Return the (X, Y) coordinate for the center point of the cell that contains the specified text.  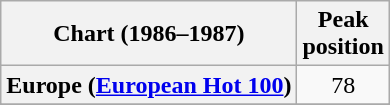
78 (343, 85)
Chart (1986–1987) (149, 34)
Peakposition (343, 34)
Europe (European Hot 100) (149, 85)
